Output the (X, Y) coordinate of the center of the cell containing the given text.  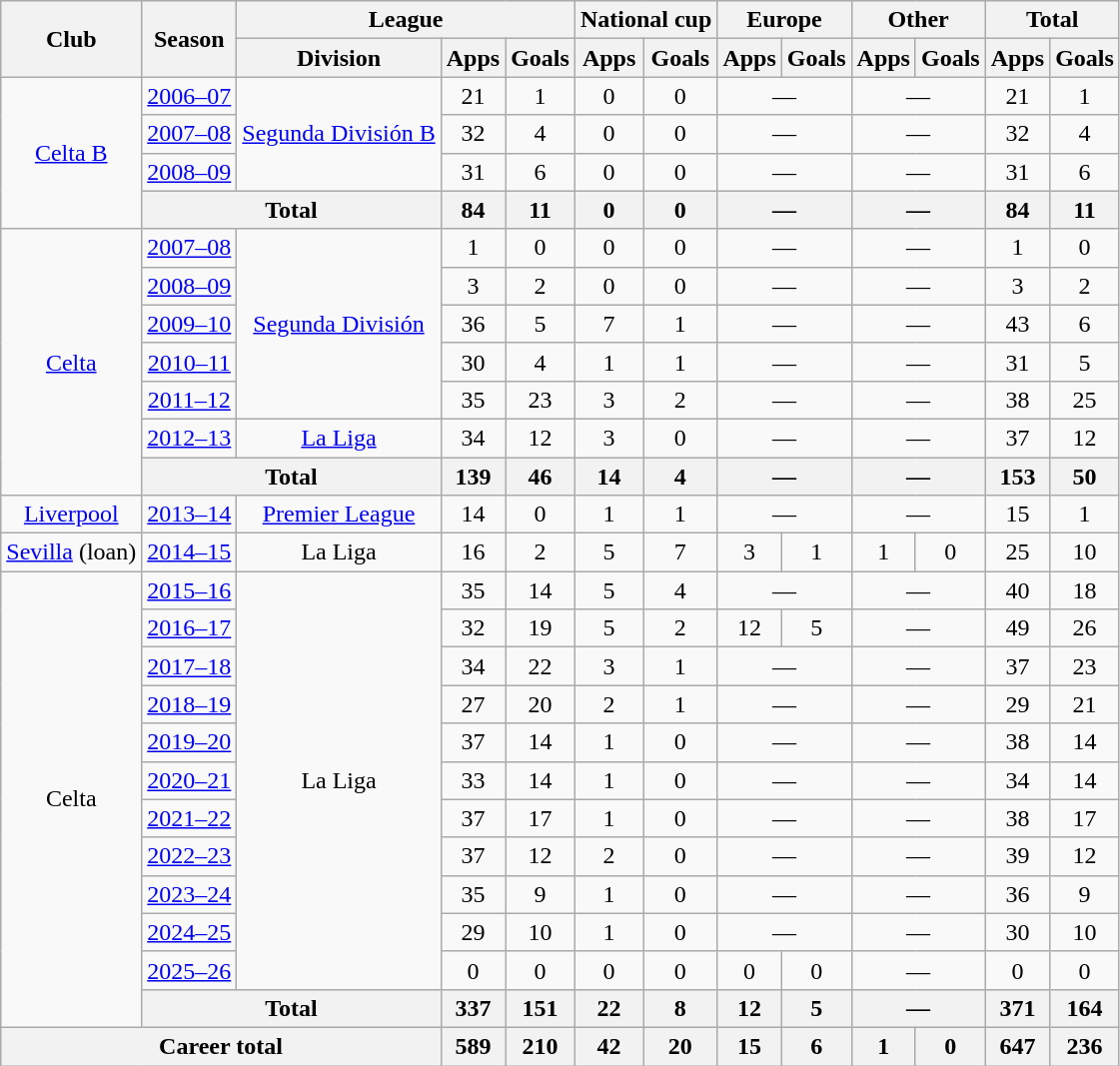
42 (608, 1046)
Division (339, 58)
210 (541, 1046)
2012–13 (190, 438)
337 (473, 1008)
2006–07 (190, 96)
Liverpool (72, 515)
Segunda División B (339, 134)
43 (1017, 324)
49 (1017, 628)
2019–20 (190, 742)
153 (1017, 477)
46 (541, 477)
40 (1017, 590)
League (406, 20)
2013–14 (190, 515)
236 (1085, 1046)
2022–23 (190, 856)
27 (473, 704)
139 (473, 477)
2024–25 (190, 932)
Career total (221, 1046)
Season (190, 39)
2020–21 (190, 780)
8 (680, 1008)
Segunda División (339, 324)
33 (473, 780)
Celta B (72, 153)
2017–18 (190, 666)
2018–19 (190, 704)
19 (541, 628)
2009–10 (190, 324)
50 (1085, 477)
Premier League (339, 515)
18 (1085, 590)
Sevilla (loan) (72, 552)
151 (541, 1008)
371 (1017, 1008)
2021–22 (190, 818)
26 (1085, 628)
Europe (784, 20)
2010–11 (190, 362)
2014–15 (190, 552)
Club (72, 39)
Other (918, 20)
National cup (645, 20)
2015–16 (190, 590)
2016–17 (190, 628)
2011–12 (190, 400)
164 (1085, 1008)
2023–24 (190, 894)
2025–26 (190, 970)
39 (1017, 856)
16 (473, 552)
647 (1017, 1046)
589 (473, 1046)
